Return [X, Y] of the center of cell containing provided text 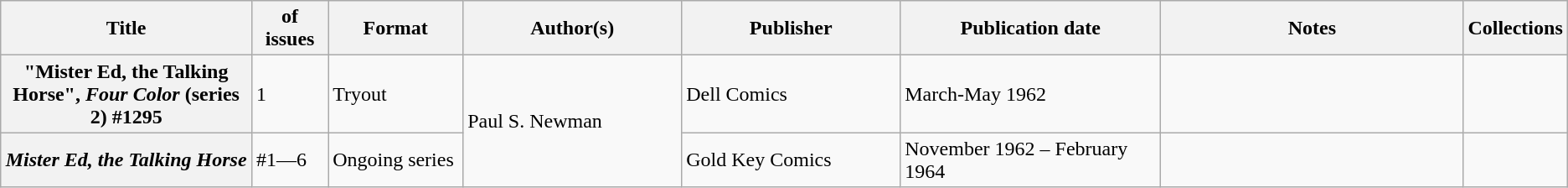
Mister Ed, the Talking Horse [126, 159]
Title [126, 29]
1 [290, 94]
#1—6 [290, 159]
March-May 1962 [1030, 94]
Gold Key Comics [791, 159]
Author(s) [573, 29]
Collections [1515, 29]
of issues [290, 29]
Publisher [791, 29]
Tryout [395, 94]
Paul S. Newman [573, 121]
November 1962 – February 1964 [1030, 159]
Publication date [1030, 29]
Notes [1312, 29]
Ongoing series [395, 159]
"Mister Ed, the Talking Horse", Four Color (series 2) #1295 [126, 94]
Dell Comics [791, 94]
Format [395, 29]
